Extract the (X, Y) coordinate from the center of the cell holding the provided text.  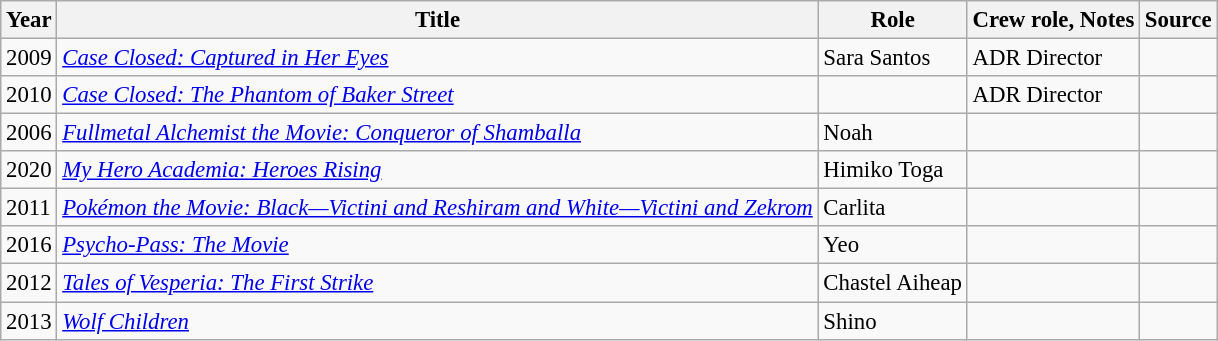
Himiko Toga (892, 170)
2009 (29, 58)
Tales of Vesperia: The First Strike (438, 283)
Crew role, Notes (1053, 20)
Case Closed: The Phantom of Baker Street (438, 95)
Wolf Children (438, 321)
2010 (29, 95)
Role (892, 20)
Sara Santos (892, 58)
Carlita (892, 208)
2006 (29, 133)
Psycho-Pass: The Movie (438, 245)
Chastel Aiheap (892, 283)
Fullmetal Alchemist the Movie: Conqueror of Shamballa (438, 133)
Case Closed: Captured in Her Eyes (438, 58)
My Hero Academia: Heroes Rising (438, 170)
2020 (29, 170)
Title (438, 20)
2011 (29, 208)
Year (29, 20)
Pokémon the Movie: Black—Victini and Reshiram and White—Victini and Zekrom (438, 208)
Shino (892, 321)
Source (1178, 20)
Yeo (892, 245)
2016 (29, 245)
2013 (29, 321)
2012 (29, 283)
Noah (892, 133)
